Determine the [x, y] coordinate at the center of the cell enclosing the given text.  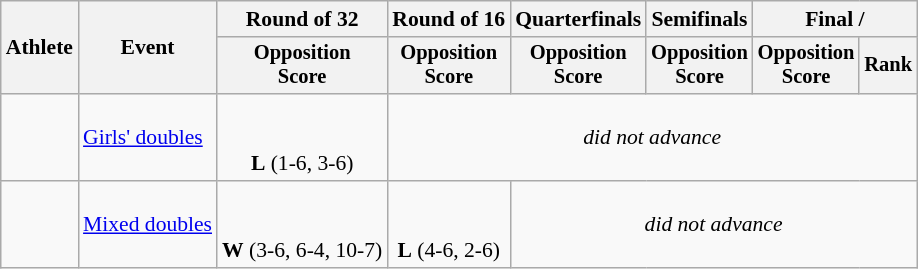
W (3-6, 6-4, 10-7) [302, 224]
Girls' doubles [148, 138]
Round of 16 [448, 19]
Rank [888, 66]
Round of 32 [302, 19]
Semifinals [700, 19]
Event [148, 48]
Final / [835, 19]
Quarterfinals [578, 19]
L (1-6, 3-6) [302, 138]
L (4-6, 2-6) [448, 224]
Mixed doubles [148, 224]
Athlete [40, 48]
